Determine the [x, y] coordinate at the center of the cell enclosing the given text.  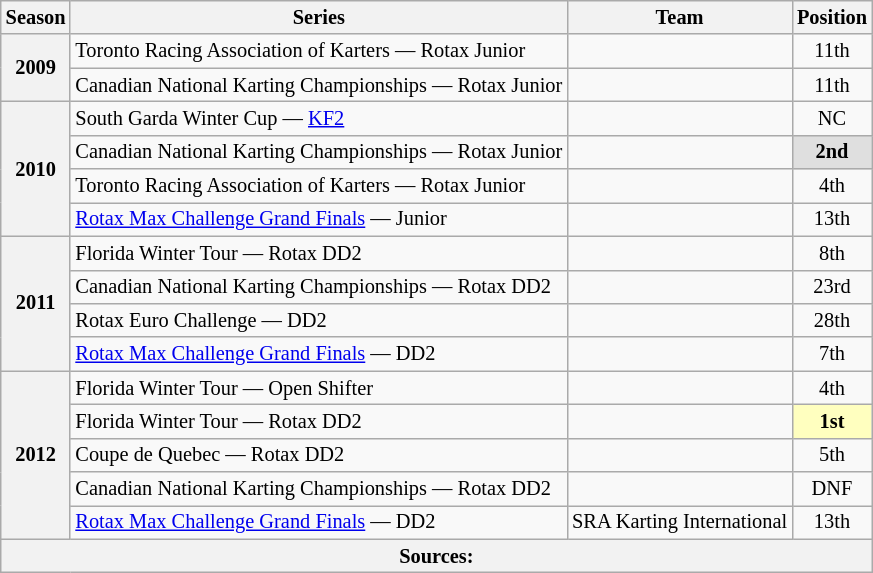
Season [36, 17]
Rotax Euro Challenge — DD2 [318, 320]
NC [832, 118]
Series [318, 17]
SRA Karting International [680, 522]
DNF [832, 489]
28th [832, 320]
2nd [832, 152]
Sources: [436, 556]
1st [832, 421]
2011 [36, 304]
Position [832, 17]
2009 [36, 68]
Florida Winter Tour — Open Shifter [318, 388]
2012 [36, 455]
South Garda Winter Cup — KF2 [318, 118]
7th [832, 354]
8th [832, 253]
5th [832, 455]
2010 [36, 168]
Coupe de Quebec — Rotax DD2 [318, 455]
Rotax Max Challenge Grand Finals — Junior [318, 219]
Team [680, 17]
23rd [832, 287]
